Return the (X, Y) coordinate for the center point of the cell that contains the specified text.  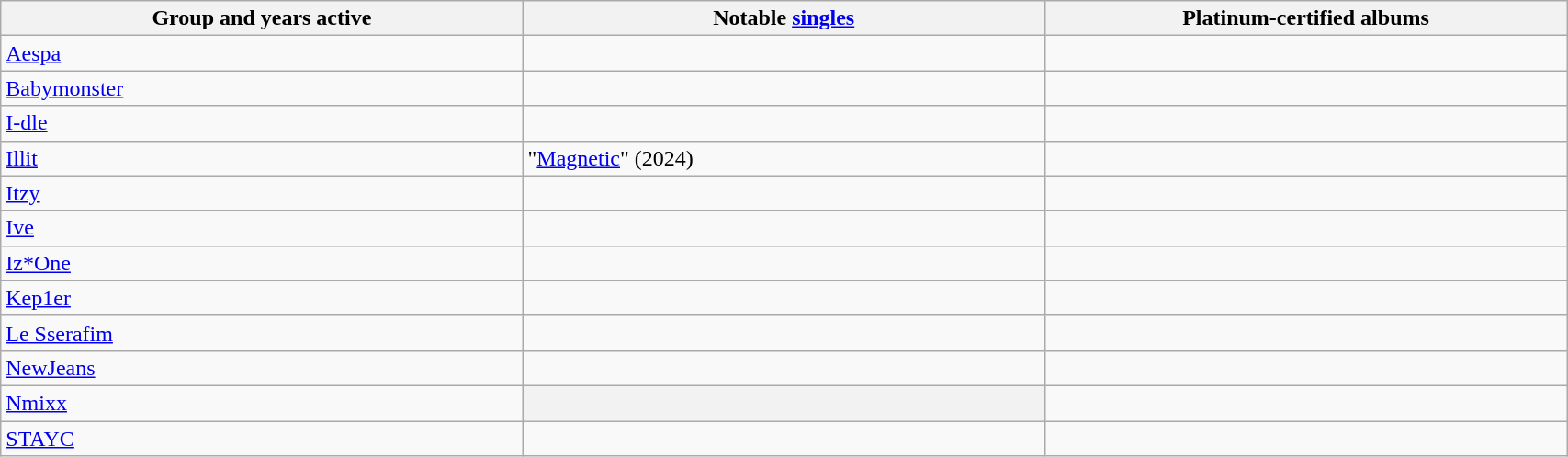
Nmixx (262, 403)
Platinum-certified albums (1305, 18)
Ive (262, 228)
Itzy (262, 193)
Kep1er (262, 298)
Group and years active (262, 18)
Le Sserafim (262, 333)
STAYC (262, 439)
I-dle (262, 123)
Illit (262, 158)
Notable singles (784, 18)
"Magnetic" (2024) (784, 158)
NewJeans (262, 368)
Aespa (262, 53)
Babymonster (262, 88)
Iz*One (262, 263)
